Detect which cell encompasses the target text, then output its (X, Y) center coordinate. 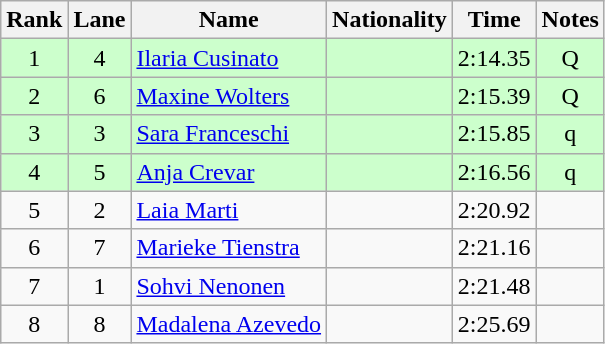
2:21.48 (494, 286)
2:16.56 (494, 172)
Marieke Tienstra (229, 248)
2:15.39 (494, 96)
Madalena Azevedo (229, 324)
Time (494, 20)
Maxine Wolters (229, 96)
2:14.35 (494, 58)
Laia Marti (229, 210)
2:21.16 (494, 248)
Ilaria Cusinato (229, 58)
Nationality (390, 20)
Rank (34, 20)
2:15.85 (494, 134)
Lane (100, 20)
2:20.92 (494, 210)
2:25.69 (494, 324)
Notes (570, 20)
Sohvi Nenonen (229, 286)
Name (229, 20)
Anja Crevar (229, 172)
Sara Franceschi (229, 134)
